Pinpoint the cell where the given text exists, returning its (x, y) midpoint coordinate. 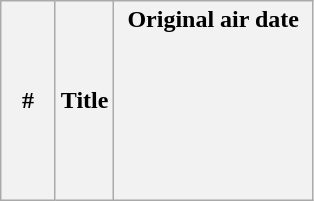
Original air date (214, 101)
# (28, 101)
Title (84, 101)
